For the text-containing cell, return its midpoint in (x, y) coordinate format. 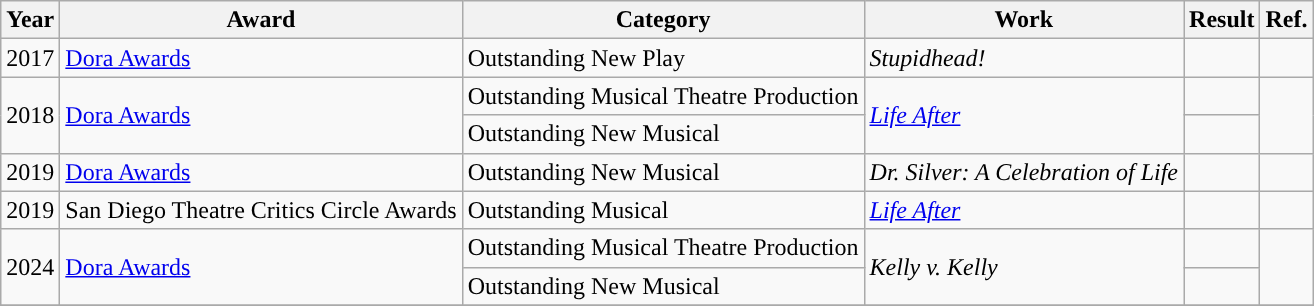
Ref. (1286, 20)
Stupidhead! (1024, 58)
Outstanding New Play (663, 58)
Category (663, 20)
Award (261, 20)
2017 (30, 58)
2018 (30, 115)
Result (1222, 20)
Outstanding Musical (663, 210)
San Diego Theatre Critics Circle Awards (261, 210)
Kelly v. Kelly (1024, 267)
Year (30, 20)
2024 (30, 267)
Dr. Silver: A Celebration of Life (1024, 172)
Work (1024, 20)
